Provide the [x, y] coordinate of the cell's center where the given text is located.  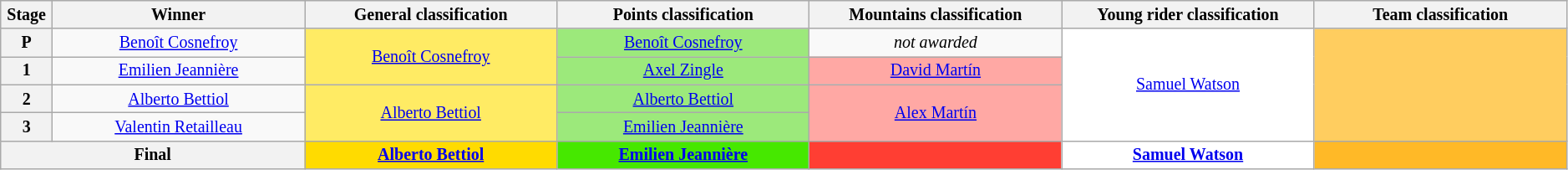
P [27, 44]
David Martín [936, 70]
1 [27, 70]
Winner [179, 15]
Mountains classification [936, 15]
2 [27, 99]
not awarded [936, 44]
3 [27, 127]
Team classification [1440, 15]
General classification [431, 15]
Valentin Retailleau [179, 127]
Young rider classification [1188, 15]
Stage [27, 15]
Points classification [683, 15]
Alex Martín [936, 112]
Axel Zingle [683, 70]
Final [153, 154]
